Extract the (x, y) coordinate from the center of the cell holding the provided text.  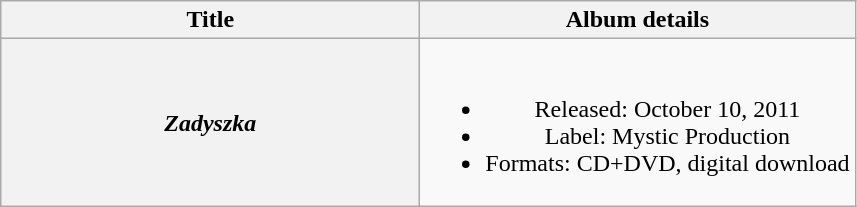
Album details (638, 20)
Zadyszka (210, 122)
Title (210, 20)
Released: October 10, 2011Label: Mystic ProductionFormats: CD+DVD, digital download (638, 122)
